For the text-containing cell, return its midpoint in [x, y] coordinate format. 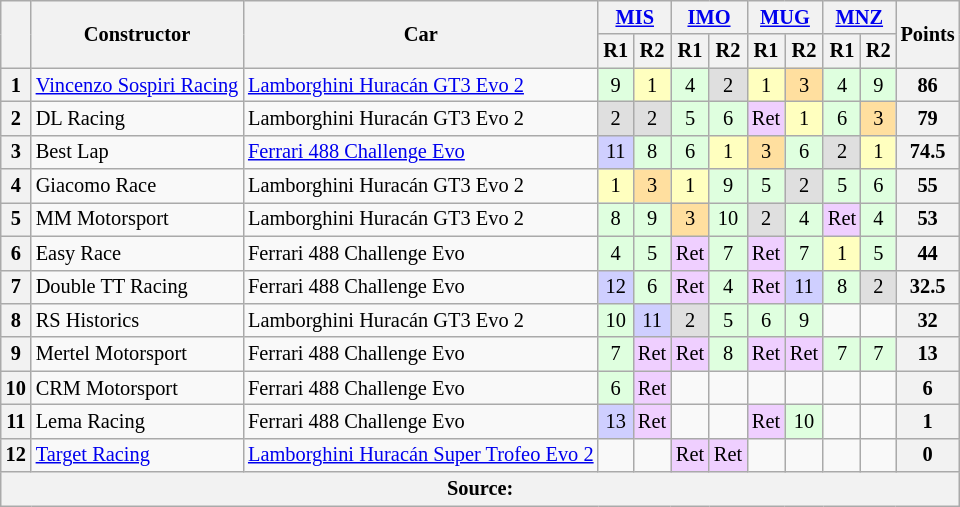
CRM Motorsport [137, 388]
MM Motorsport [137, 219]
IMO [709, 17]
Target Racing [137, 455]
79 [928, 118]
44 [928, 253]
MNZ [860, 17]
53 [928, 219]
Points [928, 34]
RS Historics [137, 320]
86 [928, 85]
0 [928, 455]
Source: [480, 489]
Vincenzo Sospiri Racing [137, 85]
Lema Racing [137, 421]
Lamborghini Huracán Super Trofeo Evo 2 [420, 455]
Double TT Racing [137, 287]
MUG [785, 17]
Mertel Motorsport [137, 354]
Giacomo Race [137, 186]
32 [928, 320]
Constructor [137, 34]
Best Lap [137, 152]
74.5 [928, 152]
DL Racing [137, 118]
MIS [634, 17]
Car [420, 34]
Easy Race [137, 253]
55 [928, 186]
32.5 [928, 287]
